Find where the given text appears and provide that cell's center as [x, y] coordinate. 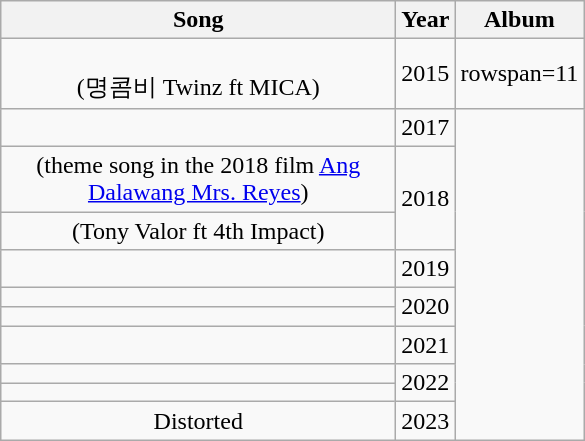
2017 [426, 127]
2015 [426, 74]
2018 [426, 198]
Album [520, 20]
(theme song in the 2018 film Ang Dalawang Mrs. Reyes) [198, 178]
(Tony Valor ft 4th Impact) [198, 231]
2019 [426, 269]
2021 [426, 345]
Song [198, 20]
(명콤비 Twinz ft MICA) [198, 74]
2022 [426, 383]
Distorted [198, 421]
rowspan=11 [520, 74]
2020 [426, 307]
2023 [426, 421]
Year [426, 20]
